Output the (x, y) coordinate of the center of the cell containing the given text.  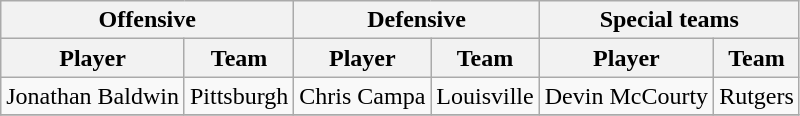
Chris Campa (362, 96)
Jonathan Baldwin (93, 96)
Louisville (485, 96)
Special teams (669, 20)
Devin McCourty (626, 96)
Defensive (416, 20)
Pittsburgh (238, 96)
Offensive (148, 20)
Rutgers (757, 96)
